Detect which cell encompasses the target text, then output its [x, y] center coordinate. 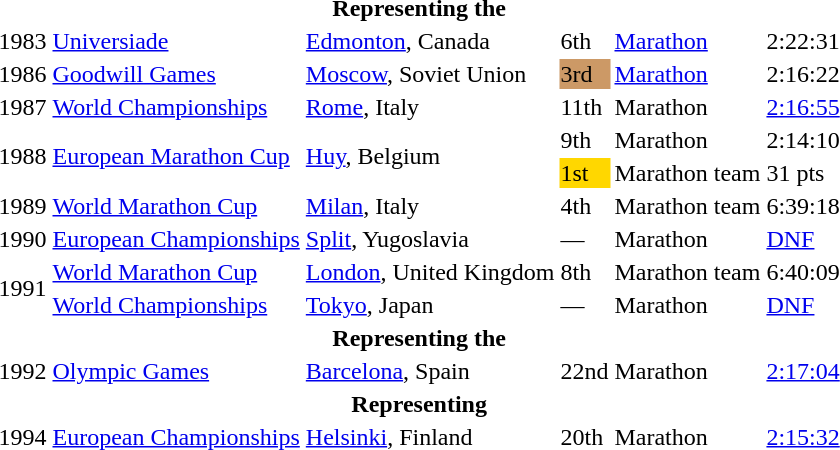
Goodwill Games [176, 74]
Tokyo, Japan [430, 305]
11th [584, 107]
London, United Kingdom [430, 272]
European Championships [176, 239]
Barcelona, Spain [430, 371]
Moscow, Soviet Union [430, 74]
1st [584, 173]
Rome, Italy [430, 107]
4th [584, 206]
9th [584, 140]
6th [584, 41]
8th [584, 272]
Olympic Games [176, 371]
22nd [584, 371]
Split, Yugoslavia [430, 239]
Edmonton, Canada [430, 41]
Universiade [176, 41]
3rd [584, 74]
European Marathon Cup [176, 156]
Huy, Belgium [430, 156]
Milan, Italy [430, 206]
